Capture the cell that displays the provided text and extract its (x, y) central coordinate. 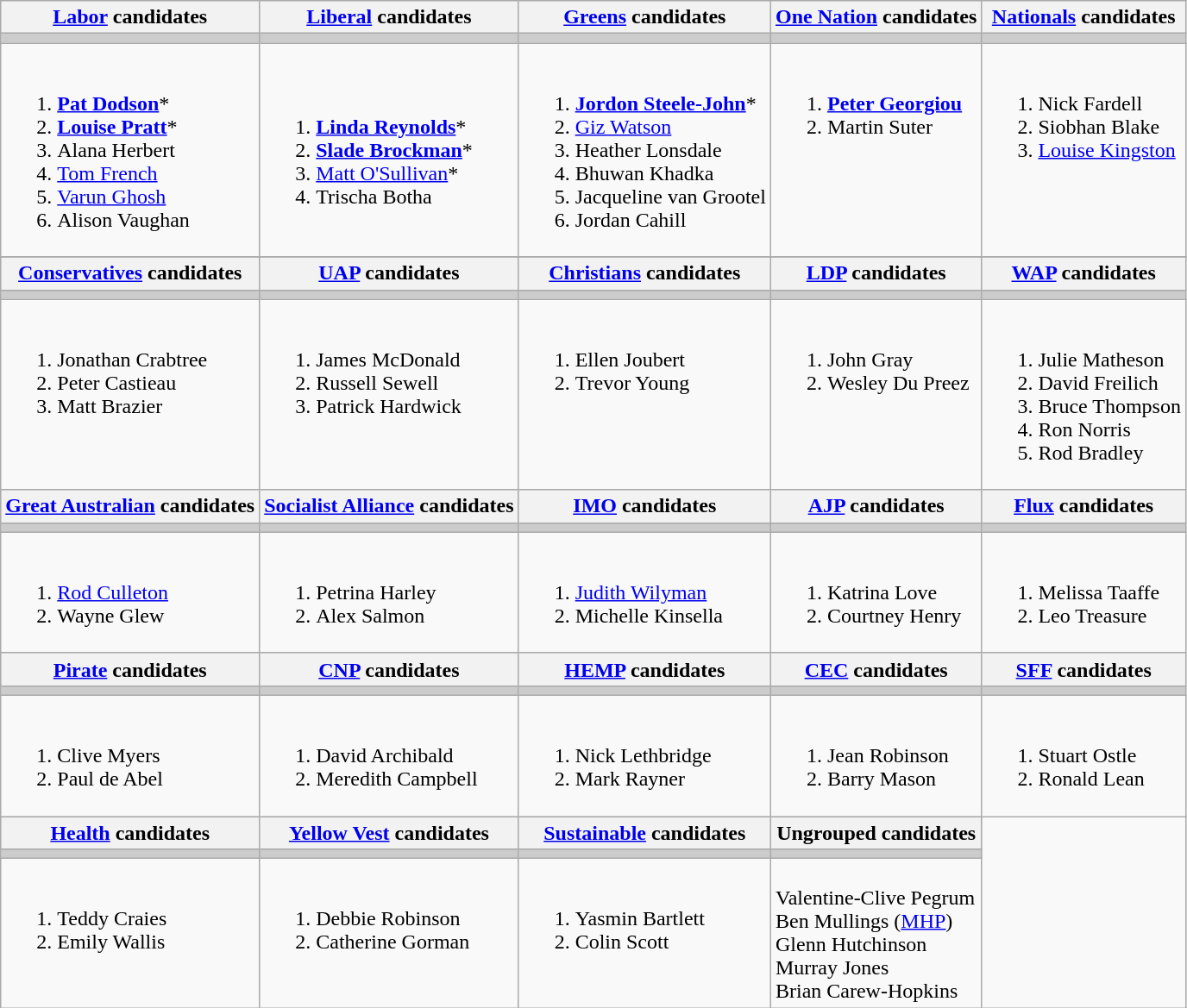
Pirate candidates (130, 669)
Flux candidates (1083, 506)
Rod CulletonWayne Glew (130, 592)
Socialist Alliance candidates (389, 506)
Linda Reynolds*Slade Brockman*Matt O'Sullivan*Trischa Botha (389, 150)
WAP candidates (1083, 273)
Greens candidates (644, 17)
Peter GeorgiouMartin Suter (876, 150)
Petrina HarleyAlex Salmon (389, 592)
CEC candidates (876, 669)
Yellow Vest candidates (389, 832)
Labor candidates (130, 17)
Jonathan CrabtreePeter CastieauMatt Brazier (130, 395)
Ellen JoubertTrevor Young (644, 395)
Conservatives candidates (130, 273)
IMO candidates (644, 506)
Nationals candidates (1083, 17)
Melissa TaaffeLeo Treasure (1083, 592)
Pat Dodson*Louise Pratt*Alana HerbertTom FrenchVarun GhoshAlison Vaughan (130, 150)
SFF candidates (1083, 669)
Sustainable candidates (644, 832)
Valentine-Clive Pegrum Ben Mullings (MHP) Glenn Hutchinson Murray Jones Brian Carew-Hopkins (876, 933)
James McDonaldRussell SewellPatrick Hardwick (389, 395)
UAP candidates (389, 273)
Yasmin BartlettColin Scott (644, 933)
CNP candidates (389, 669)
AJP candidates (876, 506)
Teddy CraiesEmily Wallis (130, 933)
One Nation candidates (876, 17)
Liberal candidates (389, 17)
Debbie RobinsonCatherine Gorman (389, 933)
HEMP candidates (644, 669)
Stuart OstleRonald Lean (1083, 755)
Nick FardellSiobhan BlakeLouise Kingston (1083, 150)
Jean RobinsonBarry Mason (876, 755)
Ungrouped candidates (876, 832)
Judith WilymanMichelle Kinsella (644, 592)
Jordon Steele-John*Giz WatsonHeather LonsdaleBhuwan KhadkaJacqueline van GrootelJordan Cahill (644, 150)
Julie MathesonDavid FreilichBruce ThompsonRon NorrisRod Bradley (1083, 395)
Health candidates (130, 832)
John GrayWesley Du Preez (876, 395)
LDP candidates (876, 273)
Great Australian candidates (130, 506)
Nick LethbridgeMark Rayner (644, 755)
Clive MyersPaul de Abel (130, 755)
Katrina LoveCourtney Henry (876, 592)
Christians candidates (644, 273)
David ArchibaldMeredith Campbell (389, 755)
